Output the (X, Y) coordinate of the center of the cell containing the given text.  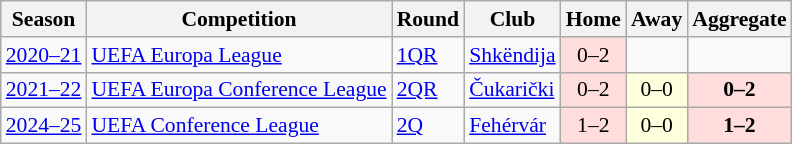
2020–21 (44, 55)
Shkëndija (512, 55)
UEFA Conference League (238, 126)
2024–25 (44, 126)
UEFA Europa League (238, 55)
Away (656, 19)
Season (44, 19)
2021–22 (44, 90)
Čukarički (512, 90)
Competition (238, 19)
Home (594, 19)
Round (428, 19)
Aggregate (739, 19)
Fehérvár (512, 126)
2QR (428, 90)
Club (512, 19)
2Q (428, 126)
UEFA Europa Conference League (238, 90)
1QR (428, 55)
